Identify which cell holds the provided text, then report its [X, Y] central coordinate. 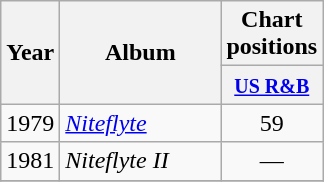
1979 [30, 123]
— [272, 161]
Niteflyte II [140, 161]
Chart positions [272, 34]
59 [272, 123]
Album [140, 52]
Niteflyte [140, 123]
1981 [30, 161]
US R&B [272, 85]
Year [30, 52]
